Search for the cell housing the specified text and yield its [x, y] center coordinate. 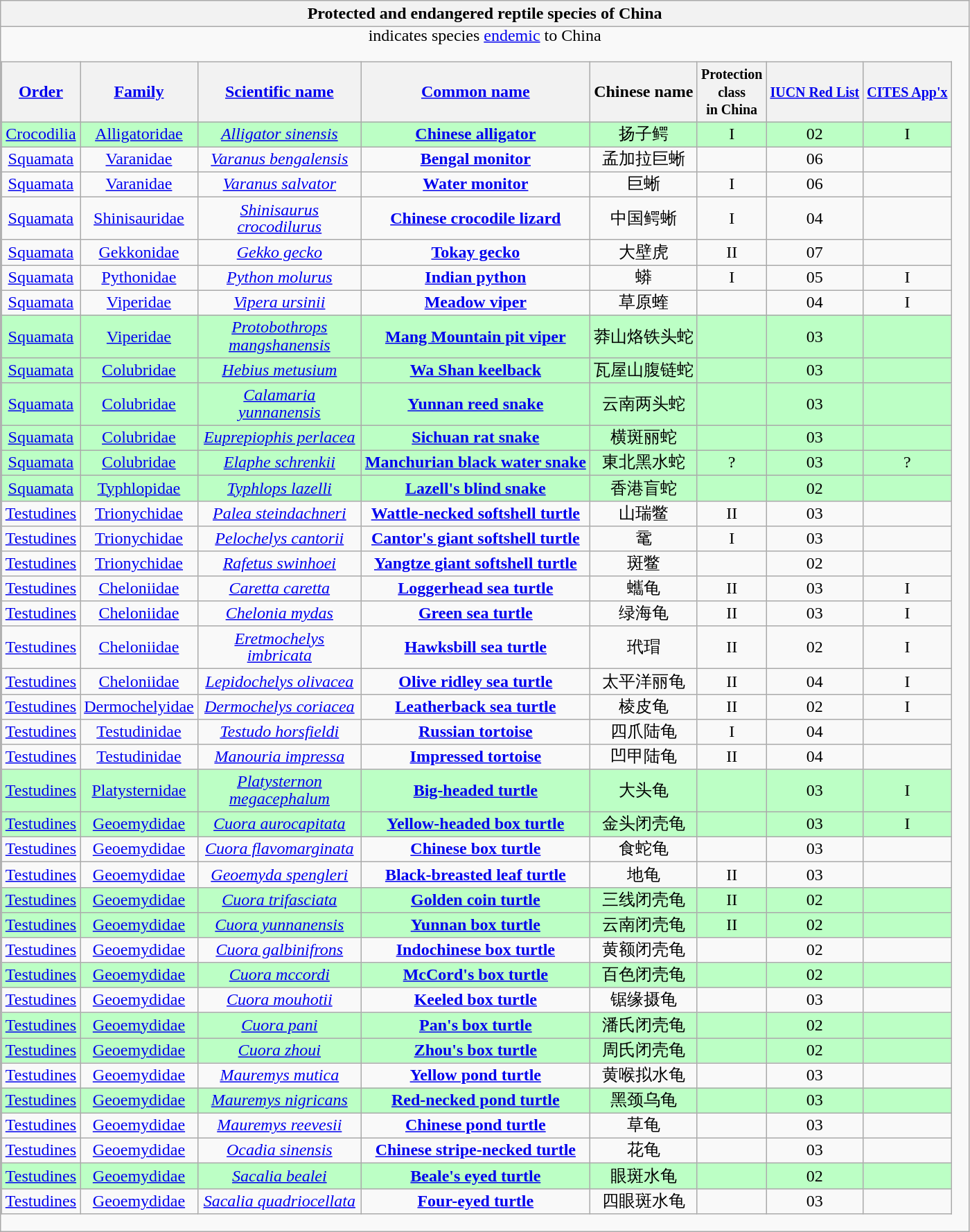
Dermochelyidae [139, 706]
Platysternidae [139, 791]
锯缘摄龟 [643, 1000]
Indochinese box turtle [475, 950]
Elaphe schrenkii [279, 463]
Chinese box turtle [475, 850]
Cuora galbinifrons [279, 950]
Bengal monitor [475, 159]
05 [815, 278]
07 [815, 252]
Eretmochelys imbricata [279, 647]
Geoemyda spengleri [279, 875]
Dermochelys coriacea [279, 706]
Chinese stripe-necked turtle [475, 1151]
Protobothrops mangshanensis [279, 337]
Varanus salvator [279, 185]
山瑞鳖 [643, 513]
香港盲蛇 [643, 488]
Ocadia sinensis [279, 1151]
東北黑水蛇 [643, 463]
Mauremys nigricans [279, 1100]
Vipera ursinii [279, 303]
中国鳄蜥 [643, 219]
Cantor's giant softshell turtle [475, 538]
绿海龟 [643, 614]
Palea steindachneri [279, 513]
凹甲陆龟 [643, 757]
Cuora trifasciata [279, 900]
Lepidochelys olivacea [279, 681]
Caretta caretta [279, 589]
Four-eyed turtle [475, 1201]
草龟 [643, 1125]
Sacalia quadriocellata [279, 1201]
莽山烙铁头蛇 [643, 337]
扬子鳄 [643, 134]
Chinese crocodile lizard [475, 219]
Order [40, 93]
Hebius metusium [279, 371]
Green sea turtle [475, 614]
Big-headed turtle [475, 791]
Rafetus swinhoei [279, 564]
Mauremys mutica [279, 1075]
Manchurian black water snake [475, 463]
Shinisauridae [139, 219]
Common name [475, 93]
Golden coin turtle [475, 900]
黄喉拟水龟 [643, 1075]
Sichuan rat snake [475, 438]
Varanus bengalensis [279, 159]
太平洋丽龟 [643, 681]
Cuora aurocapitata [279, 824]
Yellow-headed box turtle [475, 824]
Pan's box turtle [475, 1025]
四眼斑水龟 [643, 1201]
蠵龟 [643, 589]
Python molurus [279, 278]
Zhou's box turtle [475, 1051]
食蛇龟 [643, 850]
Water monitor [475, 185]
Mauremys reevesii [279, 1125]
Platysternon megacephalum [279, 791]
Yunnan reed snake [475, 404]
花龟 [643, 1151]
云南闭壳龟 [643, 925]
Alligator sinensis [279, 134]
黑颈乌龟 [643, 1100]
三线闭壳龟 [643, 900]
Leatherback sea turtle [475, 706]
Mang Mountain pit viper [475, 337]
Hawksbill sea turtle [475, 647]
Pythonidae [139, 278]
横斑丽蛇 [643, 438]
Lazell's blind snake [475, 488]
鼋 [643, 538]
Wa Shan keelback [475, 371]
CITES App'x [908, 93]
Gekkonidae [139, 252]
草原蝰 [643, 303]
Olive ridley sea turtle [475, 681]
巨蜥 [643, 185]
Wattle-necked softshell turtle [475, 513]
金头闭壳龟 [643, 824]
Indian python [475, 278]
云南两头蛇 [643, 404]
IUCN Red List [815, 93]
玳瑁 [643, 647]
Protectionclassin China [732, 93]
黄额闭壳龟 [643, 950]
孟加拉巨蜥 [643, 159]
Alligatoridae [139, 134]
Cuora mouhotii [279, 1000]
Cuora flavomarginata [279, 850]
Manouria impressa [279, 757]
Meadow viper [475, 303]
Pelochelys cantorii [279, 538]
棱皮龟 [643, 706]
Russian tortoise [475, 731]
Keeled box turtle [475, 1000]
Chinese alligator [475, 134]
Loggerhead sea turtle [475, 589]
Euprepiophis perlacea [279, 438]
四爪陆龟 [643, 731]
Shinisaurus crocodilurus [279, 219]
Chinese pond turtle [475, 1125]
大壁虎 [643, 252]
Chelonia mydas [279, 614]
Typhlops lazelli [279, 488]
Cuora zhoui [279, 1051]
Sacalia bealei [279, 1176]
Typhlopidae [139, 488]
周氏闭壳龟 [643, 1051]
Red-necked pond turtle [475, 1100]
Tokay gecko [475, 252]
Yangtze giant softshell turtle [475, 564]
Calamaria yunnanensis [279, 404]
Cuora pani [279, 1025]
Gekko gecko [279, 252]
Testudo horsfieldi [279, 731]
McCord's box turtle [475, 975]
Cuora yunnanensis [279, 925]
蟒 [643, 278]
Family [139, 93]
眼斑水龟 [643, 1176]
Scientific name [279, 93]
Yellow pond turtle [475, 1075]
Black-breasted leaf turtle [475, 875]
瓦屋山腹链蛇 [643, 371]
Crocodilia [40, 134]
Cuora mccordi [279, 975]
Protected and endangered reptile species of China [485, 14]
地龟 [643, 875]
Impressed tortoise [475, 757]
百色闭壳龟 [643, 975]
潘氏闭壳龟 [643, 1025]
Beale's eyed turtle [475, 1176]
Chinese name [643, 93]
Yunnan box turtle [475, 925]
大头龟 [643, 791]
斑鳖 [643, 564]
